Capture the cell that displays the provided text and extract its [x, y] central coordinate. 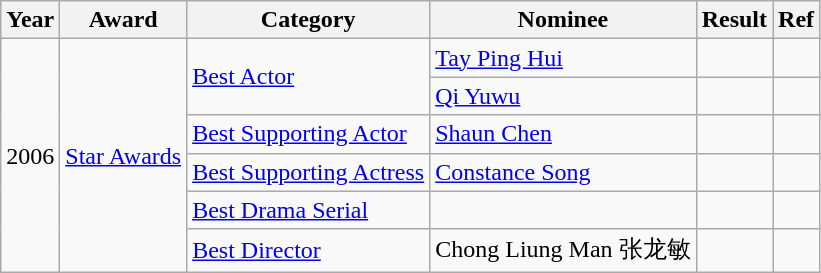
Shaun Chen [563, 134]
Result [734, 20]
Chong Liung Man 张龙敏 [563, 250]
Star Awards [124, 156]
Category [308, 20]
Tay Ping Hui [563, 58]
2006 [30, 156]
Year [30, 20]
Qi Yuwu [563, 96]
Best Director [308, 250]
Best Drama Serial [308, 210]
Nominee [563, 20]
Best Supporting Actor [308, 134]
Award [124, 20]
Best Actor [308, 77]
Best Supporting Actress [308, 172]
Constance Song [563, 172]
Ref [796, 20]
